Locate the cell with the specified text and output its [X, Y] center coordinate. 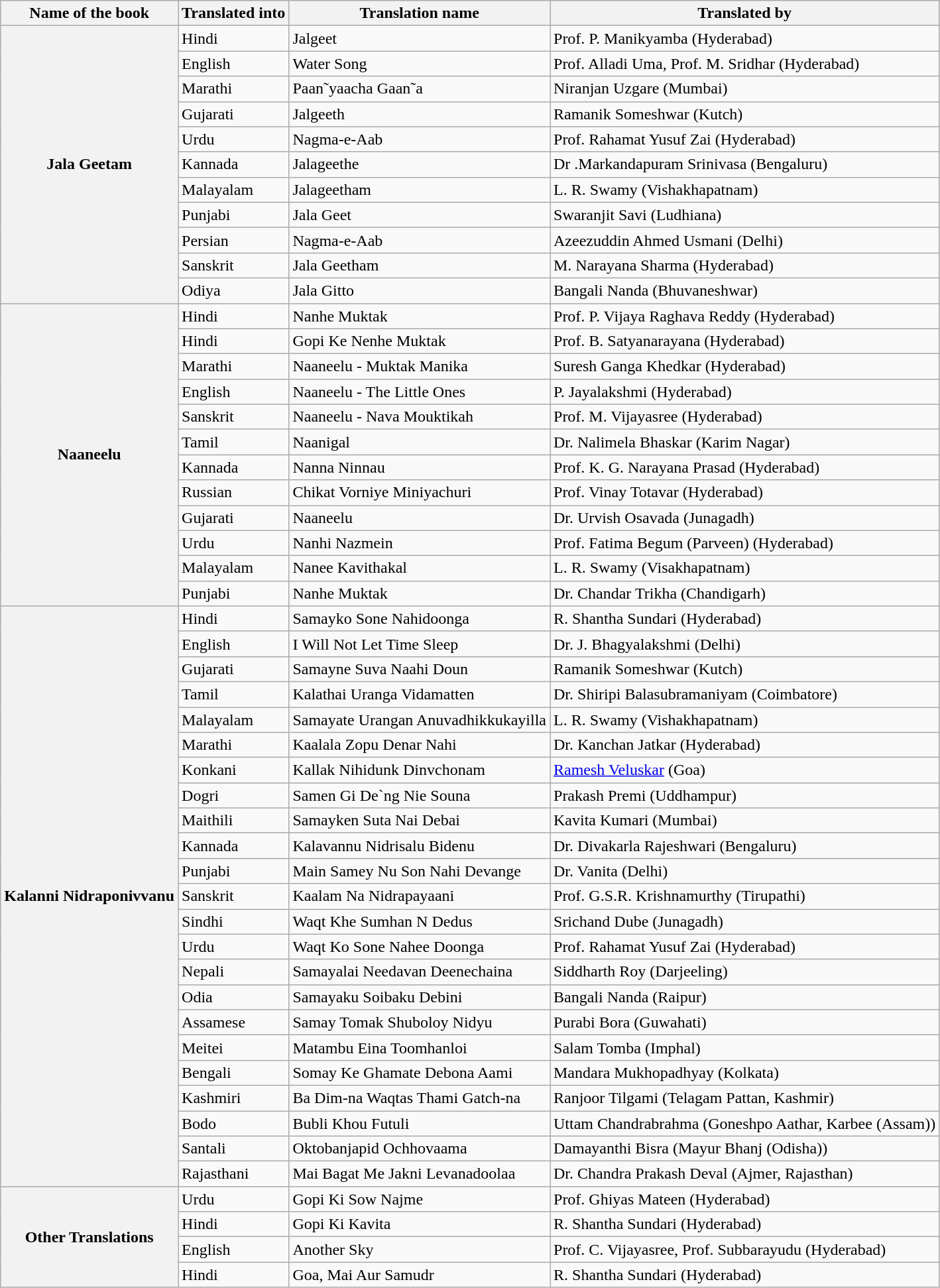
Dr. Vanita (Delhi) [745, 871]
Ba Dim-na Waqtas Thami Gatch-na [420, 1098]
Water Song [420, 64]
Samayate Urangan Anuvadhikkukayilla [420, 719]
Gopi Ki Sow Najme [420, 1199]
Purabi Bora (Guwahati) [745, 1022]
Russian [233, 493]
Mandara Mukhopadhyay (Kolkata) [745, 1073]
Kalanni Nidraponivvanu [89, 896]
Bangali Nanda (Bhuvaneshwar) [745, 290]
Oktobanjapid Ochhovaama [420, 1149]
Ranjoor Tilgami (Telagam Pattan, Kashmir) [745, 1098]
Jalageethe [420, 164]
Matambu Eina Toomhanloi [420, 1047]
Bangali Nanda (Raipur) [745, 997]
Chikat Vorniye Miniyachuri [420, 493]
Sindhi [233, 921]
Jala Geetham [420, 265]
Samayko Sone Nahidoonga [420, 618]
Prof. Alladi Uma, Prof. M. Sridhar (Hyderabad) [745, 64]
Kavita Kumari (Mumbai) [745, 821]
Kaalam Na Nidrapayaani [420, 896]
Dr .Markandapuram Srinivasa (Bengaluru) [745, 164]
Gopi Ke Nenhe Muktak [420, 341]
Nanna Ninnau [420, 467]
Kallak Nihidunk Dinvchonam [420, 770]
Goa, Mai Aur Samudr [420, 1275]
Waqt Ko Sone Nahee Doonga [420, 947]
M. Narayana Sharma (Hyderabad) [745, 265]
Prof. Vinay Totavar (Hyderabad) [745, 493]
Jalgeeth [420, 114]
Maithili [233, 821]
Samayaku Soibaku Debini [420, 997]
Samayalai Needavan Deenechaina [420, 972]
Samayne Suva Naahi Doun [420, 669]
Jala Gitto [420, 290]
Dr. Kanchan Jatkar (Hyderabad) [745, 745]
Prof. K. G. Narayana Prasad (Hyderabad) [745, 467]
Naaneelu - The Little Ones [420, 392]
Swaranjit Savi (Ludhiana) [745, 215]
Jalageetham [420, 190]
Translation name [420, 13]
Meitei [233, 1047]
Assamese [233, 1022]
Srichand Dube (Junagadh) [745, 921]
Santali [233, 1149]
Prof. G.S.R. Krishnamurthy (Tirupathi) [745, 896]
Siddharth Roy (Darjeeling) [745, 972]
Persian [233, 240]
Prof. P. Vijaya Raghava Reddy (Hyderabad) [745, 316]
Bodo [233, 1124]
Ramesh Veluskar (Goa) [745, 770]
Waqt Khe Sumhan N Dedus [420, 921]
Bubli Khou Futuli [420, 1124]
Samayken Suta Nai Debai [420, 821]
Konkani [233, 770]
Dogri [233, 795]
Another Sky [420, 1250]
Nanhi Nazmein [420, 543]
Gopi Ki Kavita [420, 1224]
Suresh Ganga Khedkar (Hyderabad) [745, 367]
Naaneelu - Muktak Manika [420, 367]
Prof. Fatima Begum (Parveen) (Hyderabad) [745, 543]
Main Samey Nu Son Nahi Devange [420, 871]
Naanigal [420, 442]
Kashmiri [233, 1098]
Jala Geet [420, 215]
P. Jayalakshmi (Hyderabad) [745, 392]
Damayanthi Bisra (Mayur Bhanj (Odisha)) [745, 1149]
Prof. B. Satyanarayana (Hyderabad) [745, 341]
Bengali [233, 1073]
Niranjan Uzgare (Mumbai) [745, 89]
Salam Tomba (Imphal) [745, 1047]
Prof. P. Manikyamba (Hyderabad) [745, 38]
Mai Bagat Me Jakni Levanadoolaa [420, 1174]
Naaneelu - Nava Mouktikah [420, 417]
Azeezuddin Ahmed Usmani (Delhi) [745, 240]
Dr. Nalimela Bhaskar (Karim Nagar) [745, 442]
Uttam Chandrabrahma (Goneshpo Aathar, Karbee (Assam)) [745, 1124]
I Will Not Let Time Sleep [420, 644]
Dr. Chandra Prakash Deval (Ajmer, Rajasthan) [745, 1174]
Translated into [233, 13]
Name of the book [89, 13]
Nepali [233, 972]
Nanee Kavithakal [420, 568]
Prakash Premi (Uddhampur) [745, 795]
Prof. Ghiyas Mateen (Hyderabad) [745, 1199]
Odiya [233, 290]
Dr. J. Bhagyalakshmi (Delhi) [745, 644]
Dr. Urvish Osavada (Junagadh) [745, 518]
Jalgeet [420, 38]
Dr. Divakarla Rajeshwari (Bengaluru) [745, 846]
Samen Gi De`ng Nie Souna [420, 795]
Jala Geetam [89, 164]
Other Translations [89, 1237]
Odia [233, 997]
Samay Tomak Shuboloy Nidyu [420, 1022]
Kalavannu Nidrisalu Bidenu [420, 846]
Dr. Shiripi Balasubramaniyam (Coimbatore) [745, 694]
Dr. Chandar Trikha (Chandigarh) [745, 593]
Translated by [745, 13]
L. R. Swamy (Visakhapatnam) [745, 568]
Kalathai Uranga Vidamatten [420, 694]
Rajasthani [233, 1174]
Somay Ke Ghamate Debona Aami [420, 1073]
Kaalala Zopu Denar Nahi [420, 745]
Prof. M. Vijayasree (Hyderabad) [745, 417]
Prof. C. Vijayasree, Prof. Subbarayudu (Hyderabad) [745, 1250]
Paan˜yaacha Gaan˜a [420, 89]
